For the text-containing cell, return its midpoint in [x, y] coordinate format. 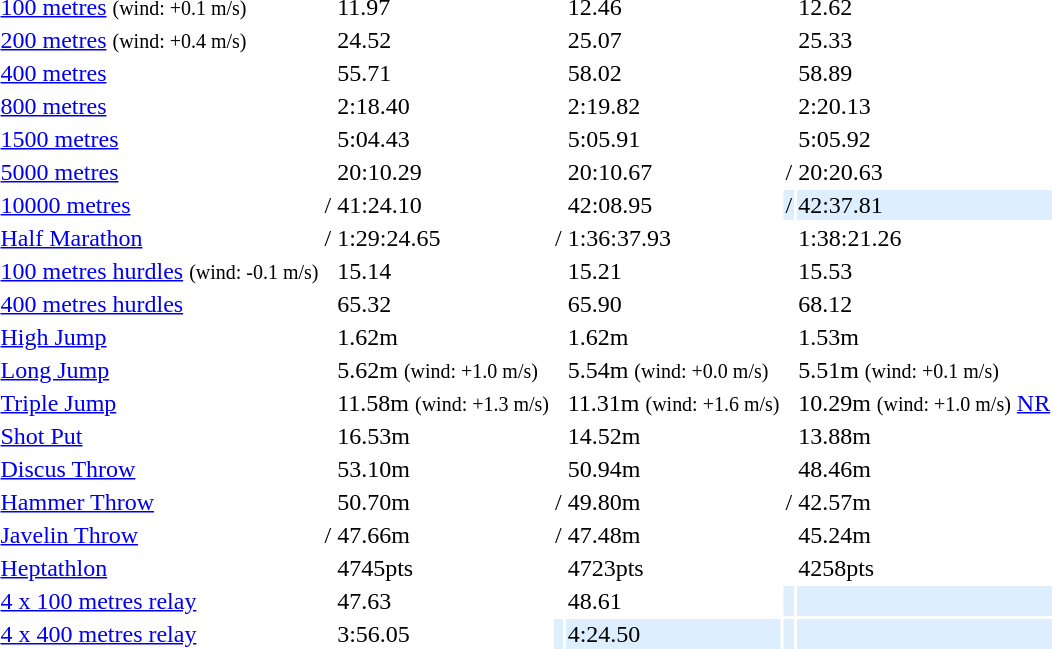
50.94m [674, 469]
1.53m [924, 337]
5:05.91 [674, 139]
13.88m [924, 436]
2:19.82 [674, 106]
41:24.10 [444, 205]
5.51m (wind: +0.1 m/s) [924, 370]
2:18.40 [444, 106]
14.52m [674, 436]
50.70m [444, 502]
48.61 [674, 601]
4723pts [674, 568]
42:08.95 [674, 205]
47.66m [444, 535]
24.52 [444, 40]
3:56.05 [444, 634]
20:20.63 [924, 172]
15.14 [444, 271]
53.10m [444, 469]
20:10.29 [444, 172]
16.53m [444, 436]
47.63 [444, 601]
10.29m (wind: +1.0 m/s) NR [924, 403]
5:05.92 [924, 139]
1:36:37.93 [674, 238]
25.07 [674, 40]
49.80m [674, 502]
42:37.81 [924, 205]
55.71 [444, 73]
58.02 [674, 73]
42.57m [924, 502]
5.54m (wind: +0.0 m/s) [674, 370]
68.12 [924, 304]
48.46m [924, 469]
11.58m (wind: +1.3 m/s) [444, 403]
2:20.13 [924, 106]
1:29:24.65 [444, 238]
15.53 [924, 271]
58.89 [924, 73]
5.62m (wind: +1.0 m/s) [444, 370]
15.21 [674, 271]
47.48m [674, 535]
45.24m [924, 535]
4258pts [924, 568]
25.33 [924, 40]
65.90 [674, 304]
1:38:21.26 [924, 238]
65.32 [444, 304]
11.31m (wind: +1.6 m/s) [674, 403]
4:24.50 [674, 634]
20:10.67 [674, 172]
5:04.43 [444, 139]
4745pts [444, 568]
